Locate the cell with the specified text and output its [x, y] center coordinate. 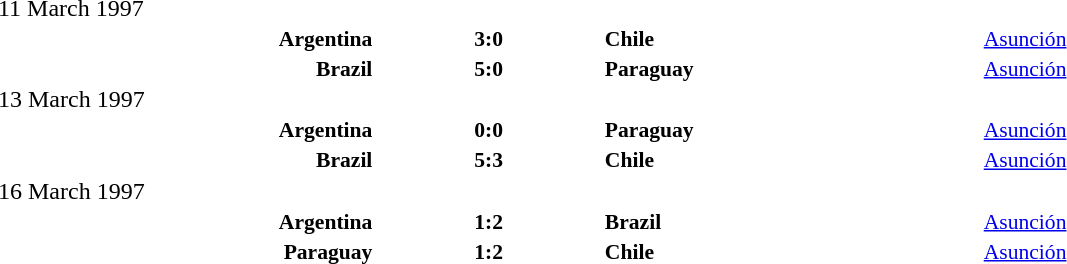
3:0 [488, 38]
Brazil [792, 222]
5:0 [488, 68]
5:3 [488, 160]
1:2 [488, 222]
0:0 [488, 130]
